Locate the cell with the specified text and output its (x, y) center coordinate. 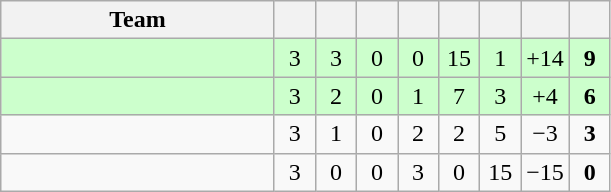
7 (460, 96)
Team (138, 20)
−15 (546, 172)
+4 (546, 96)
−3 (546, 134)
+14 (546, 58)
6 (590, 96)
9 (590, 58)
5 (500, 134)
